Output the [x, y] coordinate of the center of the cell containing the given text.  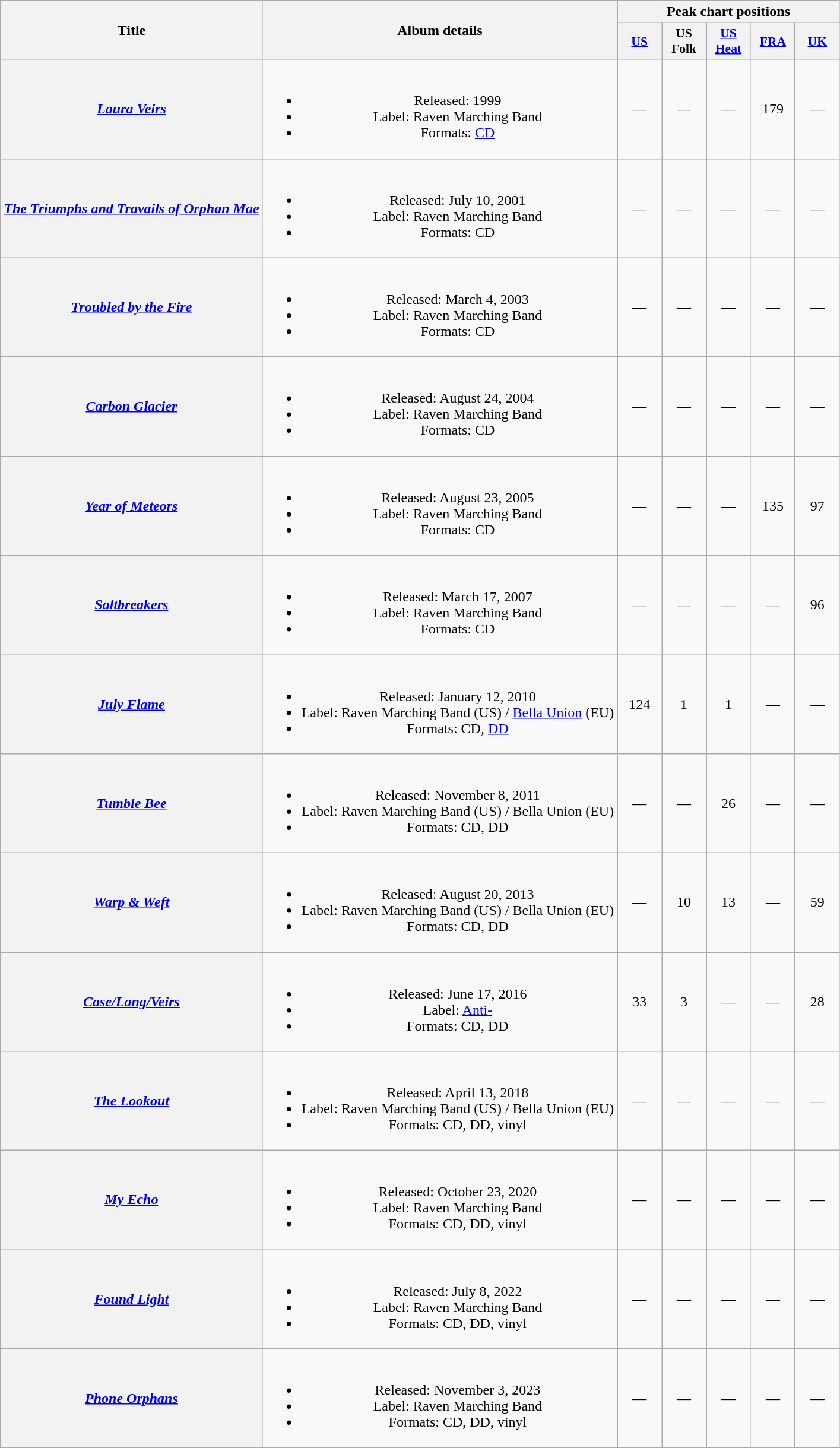
13 [729, 902]
10 [684, 902]
33 [640, 1002]
Year of Meteors [132, 506]
The Triumphs and Travails of Orphan Mae [132, 208]
USFolk [684, 42]
Released: October 23, 2020Label: Raven Marching BandFormats: CD, DD, vinyl [440, 1200]
Released: January 12, 2010Label: Raven Marching Band (US) / Bella Union (EU)Formats: CD, DD [440, 704]
Warp & Weft [132, 902]
59 [817, 902]
135 [773, 506]
UK [817, 42]
FRA [773, 42]
Released: April 13, 2018Label: Raven Marching Band (US) / Bella Union (EU)Formats: CD, DD, vinyl [440, 1101]
179 [773, 109]
Released: July 10, 2001Label: Raven Marching BandFormats: CD [440, 208]
26 [729, 803]
Phone Orphans [132, 1399]
97 [817, 506]
Released: August 24, 2004Label: Raven Marching BandFormats: CD [440, 406]
Album details [440, 30]
Case/Lang/Veirs [132, 1002]
Released: 1999Label: Raven Marching BandFormats: CD [440, 109]
Released: August 23, 2005Label: Raven Marching BandFormats: CD [440, 506]
Laura Veirs [132, 109]
Title [132, 30]
Found Light [132, 1299]
Released: March 17, 2007Label: Raven Marching BandFormats: CD [440, 604]
96 [817, 604]
Released: March 4, 2003Label: Raven Marching BandFormats: CD [440, 308]
3 [684, 1002]
USHeat [729, 42]
My Echo [132, 1200]
Troubled by the Fire [132, 308]
Released: August 20, 2013Label: Raven Marching Band (US) / Bella Union (EU)Formats: CD, DD [440, 902]
Released: June 17, 2016Label: Anti-Formats: CD, DD [440, 1002]
28 [817, 1002]
Released: November 8, 2011Label: Raven Marching Band (US) / Bella Union (EU)Formats: CD, DD [440, 803]
Carbon Glacier [132, 406]
Peak chart positions [729, 12]
The Lookout [132, 1101]
US [640, 42]
124 [640, 704]
Released: July 8, 2022Label: Raven Marching BandFormats: CD, DD, vinyl [440, 1299]
Released: November 3, 2023Label: Raven Marching BandFormats: CD, DD, vinyl [440, 1399]
Saltbreakers [132, 604]
July Flame [132, 704]
Tumble Bee [132, 803]
